Determine the [X, Y] coordinate at the center of the cell enclosing the given text.  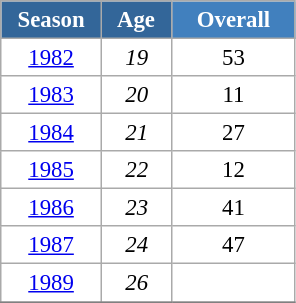
22 [136, 170]
47 [234, 245]
24 [136, 245]
1983 [52, 95]
Age [136, 20]
Overall [234, 20]
Season [52, 20]
20 [136, 95]
12 [234, 170]
1986 [52, 208]
26 [136, 283]
1989 [52, 283]
19 [136, 58]
1984 [52, 133]
23 [136, 208]
27 [234, 133]
1985 [52, 170]
1982 [52, 58]
41 [234, 208]
11 [234, 95]
53 [234, 58]
1987 [52, 245]
21 [136, 133]
